Provide the (x, y) coordinate of the cell's center where the given text is located.  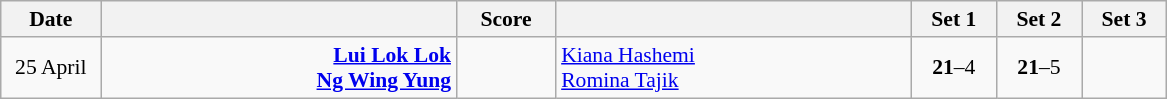
Score (506, 19)
21–5 (1038, 68)
21–4 (954, 68)
Lui Lok Lok Ng Wing Yung (278, 68)
25 April (51, 68)
Set 1 (954, 19)
Set 2 (1038, 19)
Kiana Hashemi Romina Tajik (734, 68)
Date (51, 19)
Set 3 (1124, 19)
